Return (X, Y) of the center of cell containing provided text 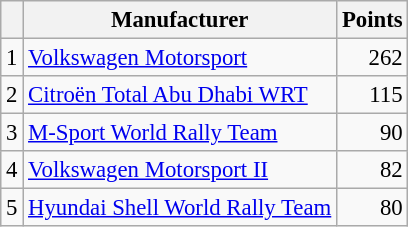
1 (12, 58)
4 (12, 170)
115 (372, 95)
Manufacturer (180, 20)
Hyundai Shell World Rally Team (180, 208)
80 (372, 208)
Points (372, 20)
M-Sport World Rally Team (180, 133)
Volkswagen Motorsport (180, 58)
90 (372, 133)
262 (372, 58)
Citroën Total Abu Dhabi WRT (180, 95)
2 (12, 95)
Volkswagen Motorsport II (180, 170)
5 (12, 208)
3 (12, 133)
82 (372, 170)
